Capture the cell that displays the provided text and extract its (X, Y) central coordinate. 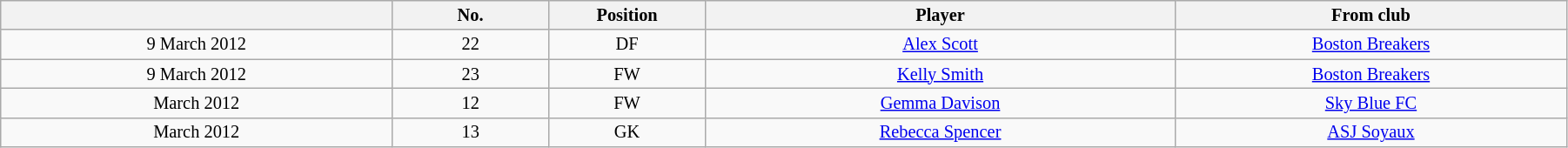
Rebecca Spencer (941, 132)
Alex Scott (941, 44)
Player (941, 15)
Gemma Davison (941, 103)
Sky Blue FC (1371, 103)
Kelly Smith (941, 74)
GK (627, 132)
DF (627, 44)
From club (1371, 15)
Position (627, 15)
22 (471, 44)
23 (471, 74)
13 (471, 132)
ASJ Soyaux (1371, 132)
No. (471, 15)
12 (471, 103)
